Scan for the cell matching the given text and deliver its (x, y) coordinate at center. 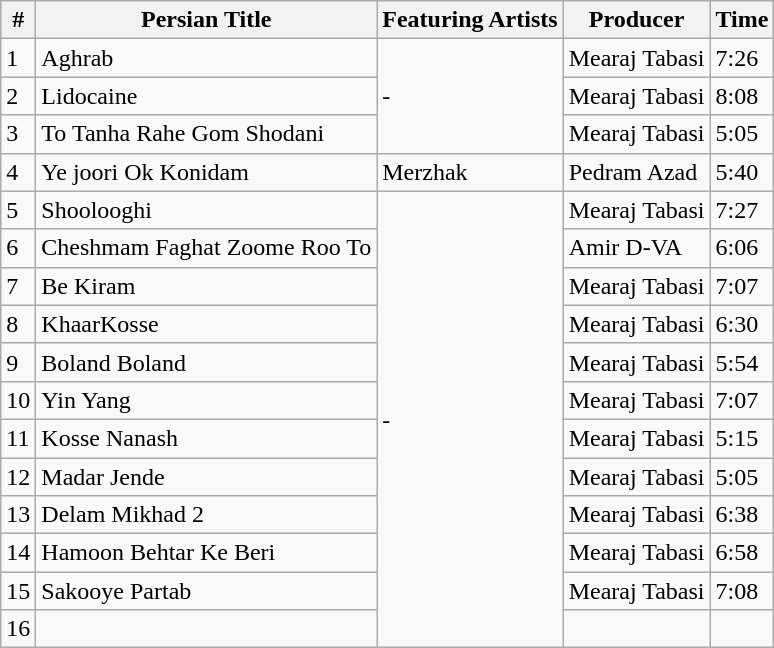
3 (18, 134)
9 (18, 362)
Delam Mikhad 2 (206, 515)
8:08 (742, 96)
8 (18, 324)
Kosse Nanash (206, 438)
Lidocaine (206, 96)
# (18, 20)
7:26 (742, 58)
Persian Title (206, 20)
6:06 (742, 248)
To Tanha Rahe Gom Shodani (206, 134)
Amir D-VA (636, 248)
2 (18, 96)
10 (18, 400)
6:38 (742, 515)
6:30 (742, 324)
5 (18, 210)
KhaarKosse (206, 324)
11 (18, 438)
6:58 (742, 553)
12 (18, 477)
Sakooye Partab (206, 591)
Aghrab (206, 58)
Ye joori Ok Konidam (206, 172)
Hamoon Behtar Ke Beri (206, 553)
Merzhak (470, 172)
5:15 (742, 438)
15 (18, 591)
6 (18, 248)
7 (18, 286)
14 (18, 553)
Time (742, 20)
5:40 (742, 172)
Boland Boland (206, 362)
Yin Yang (206, 400)
4 (18, 172)
1 (18, 58)
7:08 (742, 591)
16 (18, 629)
Shoolooghi (206, 210)
Producer (636, 20)
Madar Jende (206, 477)
Be Kiram (206, 286)
5:54 (742, 362)
7:27 (742, 210)
Featuring Artists (470, 20)
Cheshmam Faghat Zoome Roo To (206, 248)
Pedram Azad (636, 172)
13 (18, 515)
